Determine the (x, y) coordinate at the center of the cell enclosing the given text.  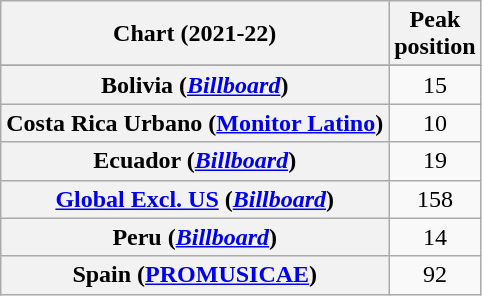
Global Excl. US (Billboard) (195, 199)
19 (435, 161)
Peru (Billboard) (195, 237)
15 (435, 85)
158 (435, 199)
14 (435, 237)
Bolivia (Billboard) (195, 85)
Chart (2021-22) (195, 34)
92 (435, 275)
Costa Rica Urbano (Monitor Latino) (195, 123)
10 (435, 123)
Peakposition (435, 34)
Spain (PROMUSICAE) (195, 275)
Ecuador (Billboard) (195, 161)
